Return the (X, Y) coordinate for the center point of the cell that contains the specified text.  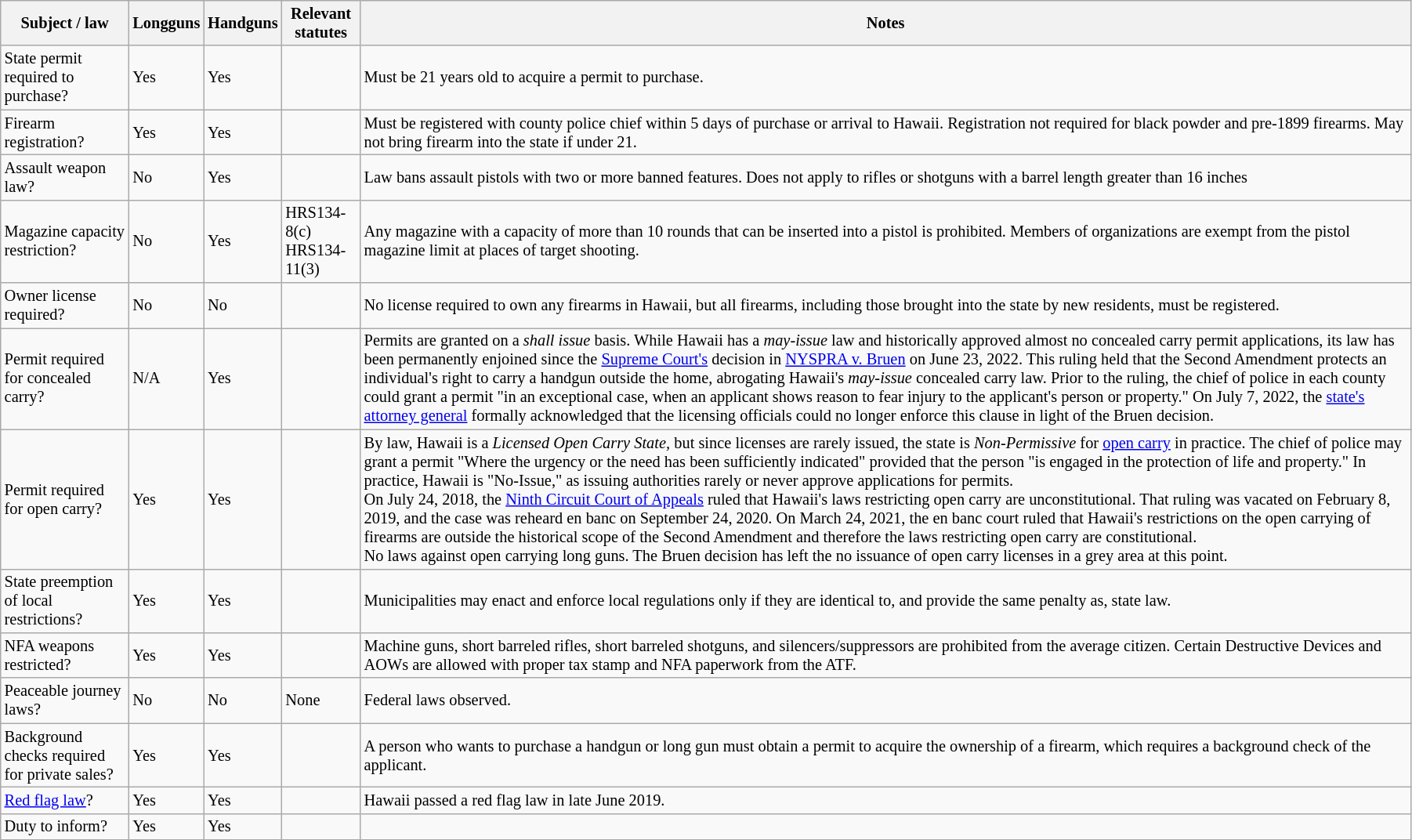
State preemption of local restrictions? (65, 601)
Handguns (243, 23)
State permit required to purchase? (65, 78)
Law bans assault pistols with two or more banned features. Does not apply to rifles or shotguns with a barrel length greater than 16 inches (885, 177)
Longguns (166, 23)
Peaceable journey laws? (65, 701)
Subject / law (65, 23)
Federal laws observed. (885, 701)
Relevant statutes (320, 23)
Permit required for concealed carry? (65, 378)
Background checks required for private sales? (65, 755)
Magazine capacity restriction? (65, 241)
Municipalities may enact and enforce local regulations only if they are identical to, and provide the same penalty as, state law. (885, 601)
N/A (166, 378)
HRS134-8(c)HRS134-11(3) (320, 241)
Assault weapon law? (65, 177)
Hawaii passed a red flag law in late June 2019. (885, 800)
NFA weapons restricted? (65, 655)
None (320, 701)
Red flag law? (65, 800)
Duty to inform? (65, 827)
Owner license required? (65, 306)
Notes (885, 23)
Must be 21 years old to acquire a permit to purchase. (885, 78)
Firearm registration? (65, 132)
Permit required for open carry? (65, 499)
No license required to own any firearms in Hawaii, but all firearms, including those brought into the state by new residents, must be registered. (885, 306)
